Determine the (X, Y) coordinate at the center of the cell enclosing the given text.  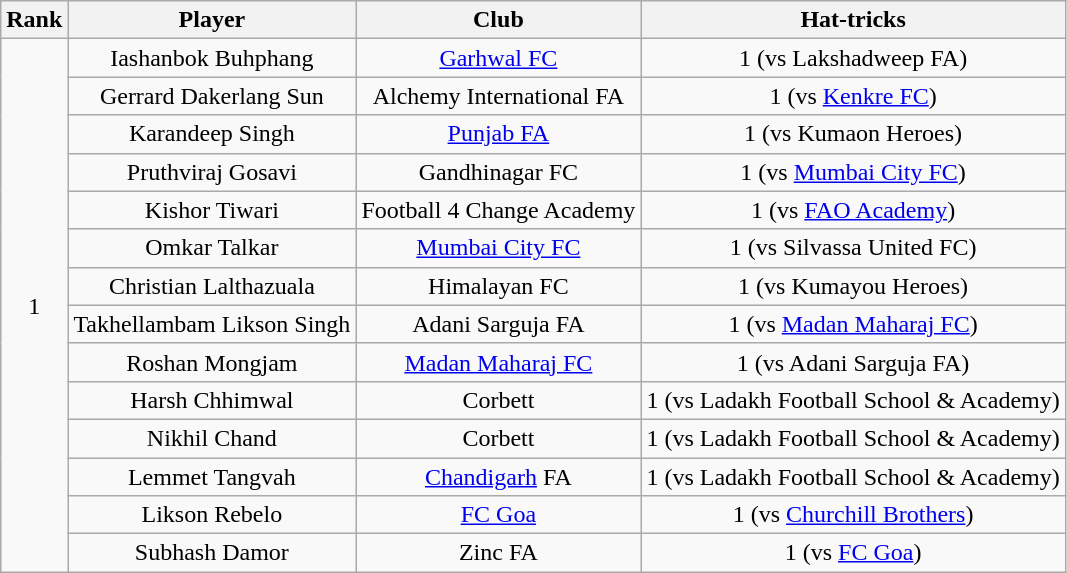
Christian Lalthazuala (212, 286)
Pruthviraj Gosavi (212, 172)
Harsh Chhimwal (212, 400)
Takhellambam Likson Singh (212, 324)
Alchemy International FA (498, 96)
Chandigarh FA (498, 477)
Lemmet Tangvah (212, 477)
Player (212, 20)
Roshan Mongjam (212, 362)
1 (vs Lakshadweep FA) (853, 58)
1 (vs Adani Sarguja FA) (853, 362)
1 (vs FAO Academy) (853, 210)
1 (vs Churchill Brothers) (853, 515)
Football 4 Change Academy (498, 210)
Omkar Talkar (212, 248)
Rank (34, 20)
Punjab FA (498, 134)
Karandeep Singh (212, 134)
Hat-tricks (853, 20)
1 (vs Kumayou Heroes) (853, 286)
Madan Maharaj FC (498, 362)
1 (vs Madan Maharaj FC) (853, 324)
Club (498, 20)
Mumbai City FC (498, 248)
1 (vs Mumbai City FC) (853, 172)
1 (34, 306)
1 (vs FC Goa) (853, 553)
1 (vs Kenkre FC) (853, 96)
Nikhil Chand (212, 438)
Gandhinagar FC (498, 172)
1 (vs Silvassa United FC) (853, 248)
Kishor Tiwari (212, 210)
Likson Rebelo (212, 515)
Iashanbok Buhphang (212, 58)
Gerrard Dakerlang Sun (212, 96)
Subhash Damor (212, 553)
Zinc FA (498, 553)
Adani Sarguja FA (498, 324)
Himalayan FC (498, 286)
1 (vs Kumaon Heroes) (853, 134)
Garhwal FC (498, 58)
FC Goa (498, 515)
